For the text-containing cell, return its midpoint in (x, y) coordinate format. 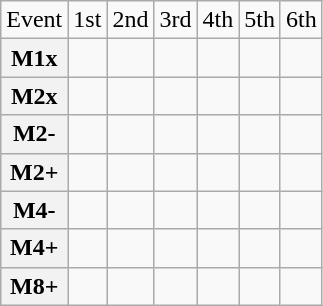
6th (301, 20)
M2x (34, 96)
M2- (34, 134)
1st (88, 20)
M1x (34, 58)
4th (218, 20)
2nd (130, 20)
M4- (34, 210)
3rd (176, 20)
5th (260, 20)
M4+ (34, 248)
Event (34, 20)
M2+ (34, 172)
M8+ (34, 286)
